For the text-containing cell, return its midpoint in (X, Y) coordinate format. 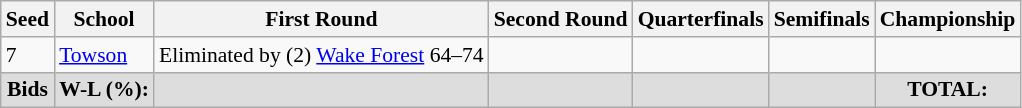
Quarterfinals (701, 19)
TOTAL: (948, 90)
Semifinals (822, 19)
W-L (%): (104, 90)
Towson (104, 55)
Eliminated by (2) Wake Forest 64–74 (322, 55)
School (104, 19)
7 (28, 55)
Championship (948, 19)
Second Round (561, 19)
First Round (322, 19)
Bids (28, 90)
Seed (28, 19)
